From the cell containing the given text, extract its center point as [X, Y] coordinate. 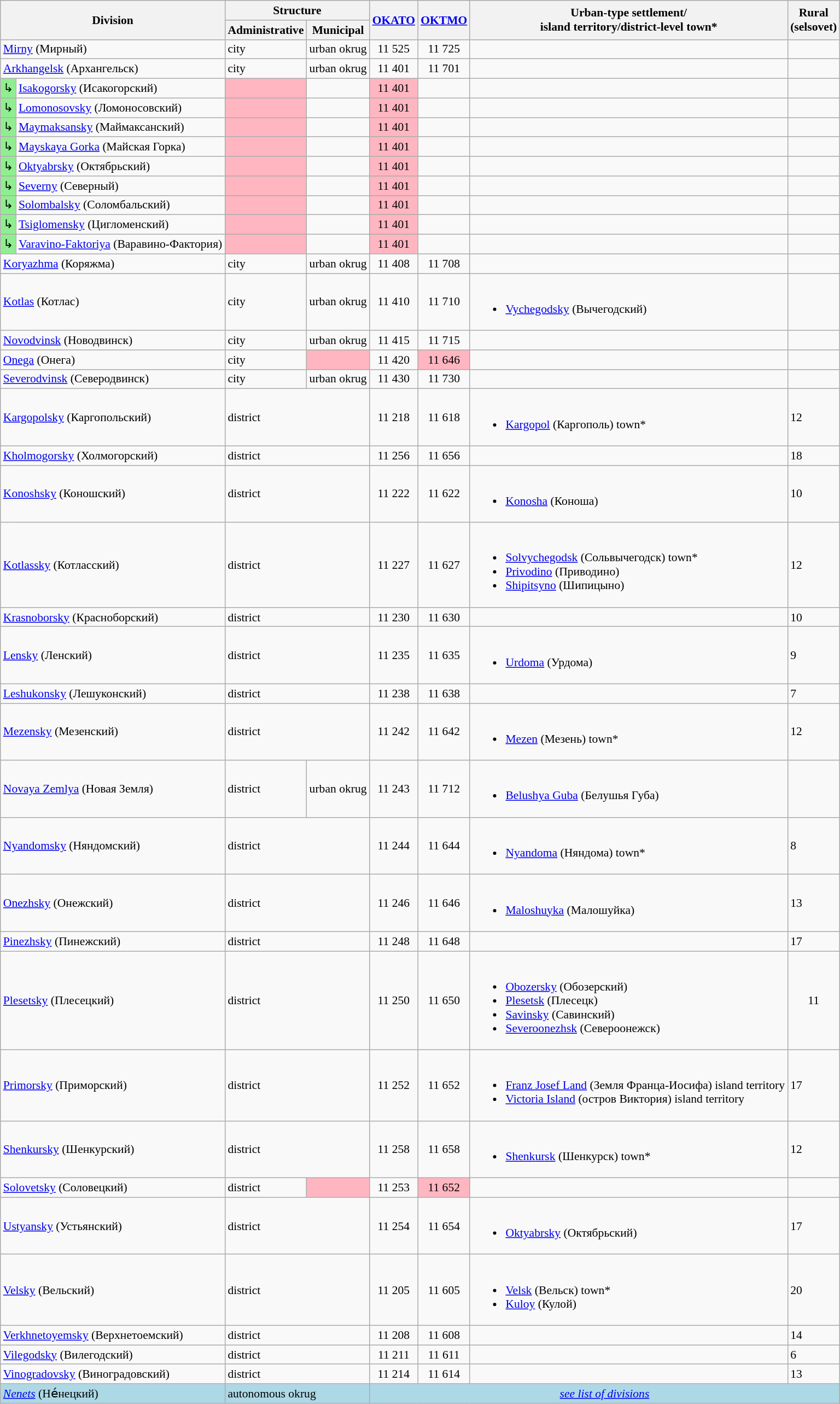
11 710 [444, 302]
11 242 [394, 732]
Varavino-Faktoriya (Варавино-Фактория) [120, 244]
Lensky (Ленский) [113, 655]
11 715 [444, 340]
8 [814, 846]
14 [814, 1336]
Konosha (Коноша) [629, 494]
Vychegodsky (Вычегодский) [629, 302]
Arkhangelsk (Архангельск) [113, 69]
Nyandoma (Няндома) town* [629, 846]
Plesetsky (Плесецкий) [113, 1001]
11 618 [444, 417]
20 [814, 1290]
Severny (Северный) [120, 186]
Vinogradovsky (Виноградовский) [113, 1374]
11 235 [394, 655]
11 611 [444, 1355]
Vilegodsky (Вилегодский) [113, 1355]
11 420 [394, 360]
Lomonosovsky (Ломоносовский) [120, 108]
Mezensky (Мезенский) [113, 732]
Solovetsky (Соловецкий) [113, 1188]
Leshukonsky (Лешуконский) [113, 694]
11 238 [394, 694]
Kotlas (Котлас) [113, 302]
Administrative [266, 30]
11 614 [444, 1374]
see list of divisions [605, 1394]
Kargopol (Каргополь) town* [629, 417]
Rural(selsovet) [814, 20]
11 712 [444, 789]
Severodvinsk (Северодвинск) [113, 379]
11 [814, 1001]
11 630 [444, 617]
Maloshuyka (Малошуйка) [629, 903]
Solombalsky (Соломбальский) [120, 205]
Konoshsky (Коношский) [113, 494]
Novodvinsk (Новодвинск) [113, 340]
Koryazhma (Коряжма) [113, 264]
11 656 [444, 456]
Nenets (Не́нецкий) [113, 1394]
Urdoma (Урдома) [629, 655]
11 230 [394, 617]
11 254 [394, 1226]
Krasnoborsky (Красноборский) [113, 617]
OKTMO [444, 20]
Tsiglomensky (Цигломенский) [120, 225]
11 252 [394, 1086]
11 654 [444, 1226]
Belushya Guba (Белушья Губа) [629, 789]
11 635 [444, 655]
6 [814, 1355]
11 658 [444, 1150]
11 243 [394, 789]
Novaya Zemlya (Новая Земля) [113, 789]
11 525 [394, 49]
11 608 [444, 1336]
Nyandomsky (Няндомский) [113, 846]
Verkhnetoyemsky (Верхнетоемский) [113, 1336]
11 258 [394, 1150]
11 248 [394, 941]
11 218 [394, 417]
11 256 [394, 456]
11 730 [444, 379]
Structure [297, 10]
Division [113, 20]
Municipal [338, 30]
11 627 [444, 564]
11 708 [444, 264]
Mayskaya Gorka (Майская Горка) [120, 147]
11 205 [394, 1290]
Primorsky (Приморский) [113, 1086]
11 642 [444, 732]
Solvychegodsk (Сольвычегодск) town*Privodino (Приводино)Shipitsyno (Шипицыно) [629, 564]
11 644 [444, 846]
Kholmogorsky (Холмогорский) [113, 456]
Pinezhsky (Пинежский) [113, 941]
Shenkursky (Шенкурский) [113, 1150]
11 208 [394, 1336]
Maymaksansky (Маймаксанский) [120, 127]
Velsk (Вельск) town*Kuloy (Кулой) [629, 1290]
Shenkursk (Шенкурск) town* [629, 1150]
11 227 [394, 564]
11 648 [444, 941]
18 [814, 456]
11 430 [394, 379]
11 408 [394, 264]
11 701 [444, 69]
Onezhsky (Онежский) [113, 903]
Obozersky (Обозерский)Plesetsk (Плесецк)Savinsky (Савинский)Severoonezhsk (Североонежск) [629, 1001]
11 250 [394, 1001]
11 253 [394, 1188]
11 638 [444, 694]
Kotlassky (Котласский) [113, 564]
11 214 [394, 1374]
Franz Josef Land (Земля Франца-Иосифа) island territoryVictoria Island (остров Виктория) island territory [629, 1086]
11 211 [394, 1355]
11 246 [394, 903]
11 622 [444, 494]
Mirny (Мирный) [113, 49]
Ustyansky (Устьянский) [113, 1226]
11 725 [444, 49]
Onega (Онега) [113, 360]
9 [814, 655]
11 605 [444, 1290]
11 410 [394, 302]
11 222 [394, 494]
Mezen (Мезень) town* [629, 732]
autonomous okrug [297, 1394]
Velsky (Вельский) [113, 1290]
Kargopolsky (Каргопольский) [113, 417]
OKATO [394, 20]
Urban-type settlement/island territory/district-level town* [629, 20]
Isakogorsky (Исакогорский) [120, 89]
7 [814, 694]
11 415 [394, 340]
11 244 [394, 846]
11 650 [444, 1001]
